Extract the [x, y] coordinate from the center of the cell holding the provided text.  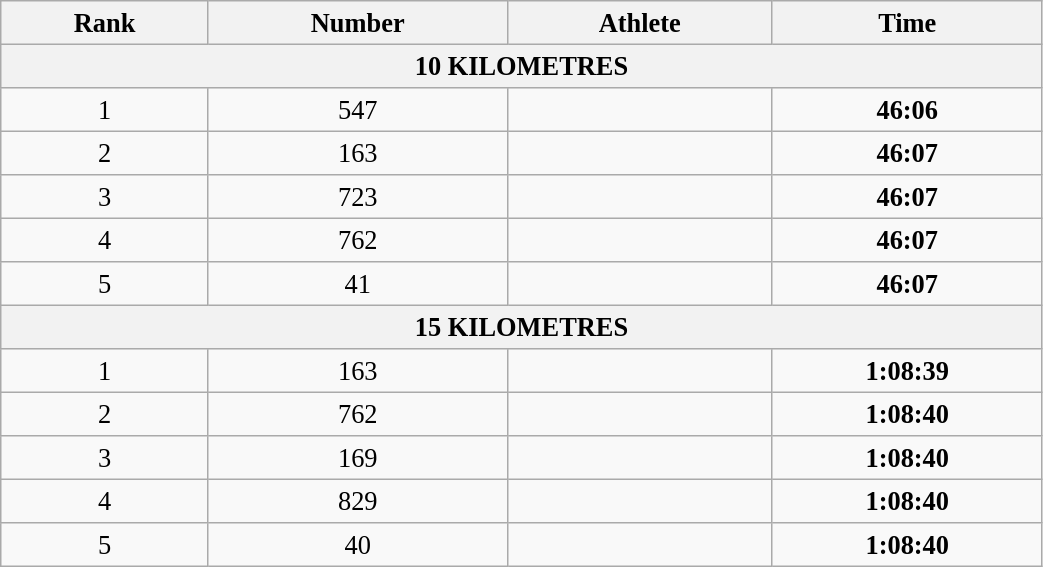
41 [358, 284]
Athlete [640, 22]
10 KILOMETRES [522, 66]
15 KILOMETRES [522, 327]
1:08:39 [907, 371]
829 [358, 501]
40 [358, 545]
Time [907, 22]
46:06 [907, 109]
169 [358, 458]
723 [358, 197]
Rank [105, 22]
547 [358, 109]
Number [358, 22]
